Search for the cell housing the specified text and yield its [x, y] center coordinate. 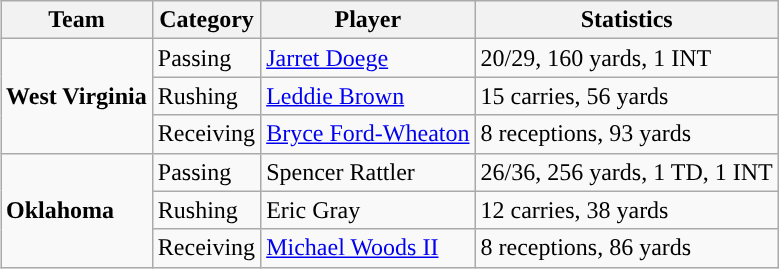
Eric Gray [368, 210]
8 receptions, 93 yards [626, 134]
20/29, 160 yards, 1 INT [626, 58]
Team [77, 20]
26/36, 256 yards, 1 TD, 1 INT [626, 172]
Jarret Doege [368, 58]
15 carries, 56 yards [626, 96]
Spencer Rattler [368, 172]
Bryce Ford-Wheaton [368, 134]
Player [368, 20]
Category [206, 20]
Statistics [626, 20]
West Virginia [77, 96]
Oklahoma [77, 210]
12 carries, 38 yards [626, 210]
8 receptions, 86 yards [626, 248]
Michael Woods II [368, 248]
Leddie Brown [368, 96]
